Return [X, Y] of the center of cell containing provided text 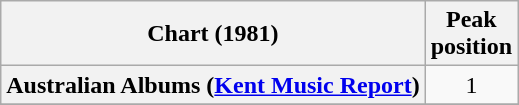
1 [471, 85]
Peakposition [471, 34]
Australian Albums (Kent Music Report) [213, 85]
Chart (1981) [213, 34]
